Detect which cell encompasses the target text, then output its [X, Y] center coordinate. 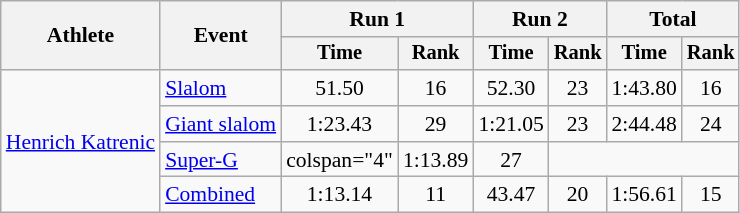
1:23.43 [340, 124]
Event [220, 36]
Total [672, 19]
Giant slalom [220, 124]
15 [711, 195]
1:13.14 [340, 195]
51.50 [340, 88]
Run 1 [377, 19]
Run 2 [540, 19]
1:13.89 [436, 160]
52.30 [510, 88]
1:56.61 [644, 195]
20 [578, 195]
29 [436, 124]
1:21.05 [510, 124]
43.47 [510, 195]
Athlete [80, 36]
27 [510, 160]
24 [711, 124]
colspan="4" [340, 160]
Combined [220, 195]
11 [436, 195]
Super-G [220, 160]
2:44.48 [644, 124]
Slalom [220, 88]
Henrich Katrenic [80, 141]
1:43.80 [644, 88]
